Identify which cell holds the provided text, then report its (X, Y) central coordinate. 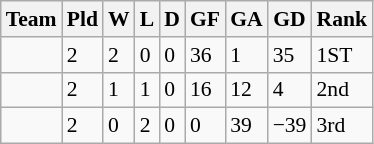
GA (246, 19)
L (148, 19)
3rd (342, 126)
16 (205, 90)
12 (246, 90)
GF (205, 19)
W (119, 19)
Team (32, 19)
36 (205, 55)
35 (290, 55)
GD (290, 19)
39 (246, 126)
4 (290, 90)
D (172, 19)
2nd (342, 90)
−39 (290, 126)
Pld (82, 19)
Rank (342, 19)
1ST (342, 55)
